Return the [x, y] coordinate for the center point of the cell that contains the specified text.  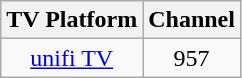
unifi TV [72, 58]
TV Platform [72, 20]
Channel [192, 20]
957 [192, 58]
